Identify which cell holds the provided text, then report its [X, Y] central coordinate. 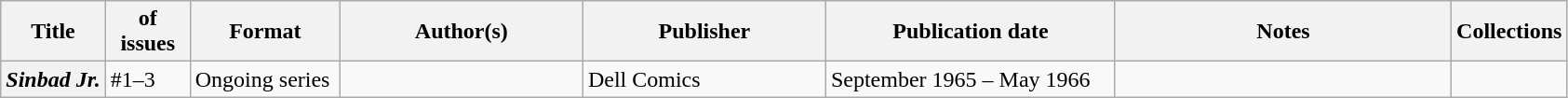
Title [53, 32]
#1–3 [147, 79]
Author(s) [462, 32]
Dell Comics [704, 79]
September 1965 – May 1966 [970, 79]
Publication date [970, 32]
Notes [1282, 32]
of issues [147, 32]
Format [264, 32]
Sinbad Jr. [53, 79]
Ongoing series [264, 79]
Publisher [704, 32]
Collections [1509, 32]
